Extract the [X, Y] coordinate from the center of the cell holding the provided text.  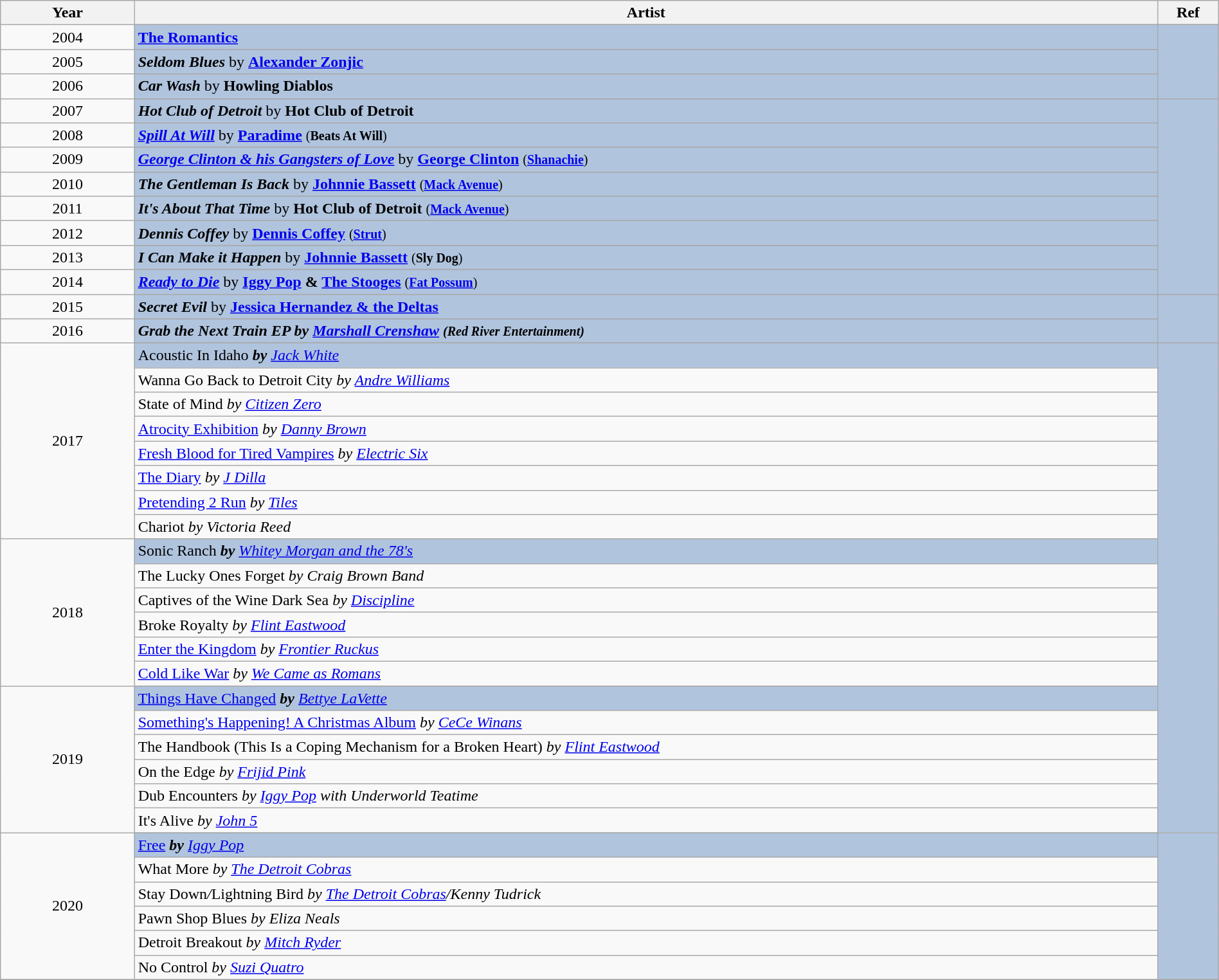
Ref [1188, 13]
It's About That Time by Hot Club of Detroit (Mack Avenue) [646, 208]
Car Wash by Howling Diablos [646, 86]
2020 [68, 906]
2004 [68, 37]
Detroit Breakout by Mitch Ryder [646, 943]
Captives of the Wine Dark Sea by Discipline [646, 600]
No Control by Suzi Quatro [646, 967]
Stay Down/Lightning Bird by The Detroit Cobras/Kenny Tudrick [646, 894]
On the Edge by Frijid Pink [646, 772]
Hot Club of Detroit by Hot Club of Detroit [646, 111]
2008 [68, 135]
The Romantics [646, 37]
Spill At Will by Paradime (Beats At Will) [646, 135]
2017 [68, 441]
Enter the Kingdom by Frontier Ruckus [646, 649]
George Clinton & his Gangsters of Love by George Clinton (Shanachie) [646, 159]
The Lucky Ones Forget by Craig Brown Band [646, 576]
Secret Evil by Jessica Hernandez & the Deltas [646, 307]
Chariot by Victoria Reed [646, 527]
2014 [68, 282]
2016 [68, 331]
2019 [68, 759]
Grab the Next Train EP by Marshall Crenshaw (Red River Entertainment) [646, 331]
The Diary by J Dilla [646, 478]
Wanna Go Back to Detroit City by Andre Williams [646, 380]
Free by Iggy Pop [646, 845]
Cold Like War by We Came as Romans [646, 673]
Things Have Changed by Bettye LaVette [646, 698]
State of Mind by Citizen Zero [646, 404]
Acoustic In Idaho by Jack White [646, 356]
The Gentleman Is Back by Johnnie Bassett (Mack Avenue) [646, 184]
2010 [68, 184]
It's Alive by John 5 [646, 821]
2011 [68, 208]
2013 [68, 257]
Fresh Blood for Tired Vampires by Electric Six [646, 453]
Pretending 2 Run by Tiles [646, 502]
Artist [646, 13]
Pawn Shop Blues by Eliza Neals [646, 918]
2015 [68, 307]
2005 [68, 62]
Atrocity Exhibition by Danny Brown [646, 429]
Something's Happening! A Christmas Album by CeCe Winans [646, 723]
Dennis Coffey by Dennis Coffey (Strut) [646, 233]
Sonic Ranch by Whitey Morgan and the 78's [646, 551]
The Handbook (This Is a Coping Mechanism for a Broken Heart) by Flint Eastwood [646, 747]
Seldom Blues by Alexander Zonjic [646, 62]
Ready to Die by Iggy Pop & The Stooges (Fat Possum) [646, 282]
What More by The Detroit Cobras [646, 869]
2007 [68, 111]
Year [68, 13]
Dub Encounters by Iggy Pop with Underworld Teatime [646, 796]
I Can Make it Happen by Johnnie Bassett (Sly Dog) [646, 257]
2018 [68, 612]
2006 [68, 86]
Broke Royalty by Flint Eastwood [646, 624]
2009 [68, 159]
2012 [68, 233]
